Search for the cell housing the specified text and yield its [X, Y] center coordinate. 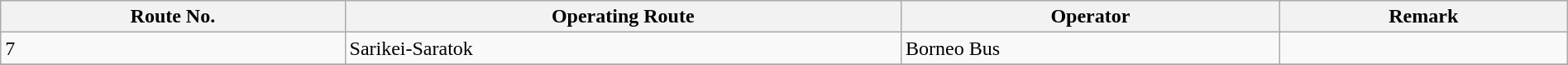
Borneo Bus [1091, 48]
Sarikei-Saratok [624, 48]
Operator [1091, 17]
Operating Route [624, 17]
7 [173, 48]
Remark [1423, 17]
Route No. [173, 17]
